Pinpoint the cell where the given text exists, returning its [X, Y] midpoint coordinate. 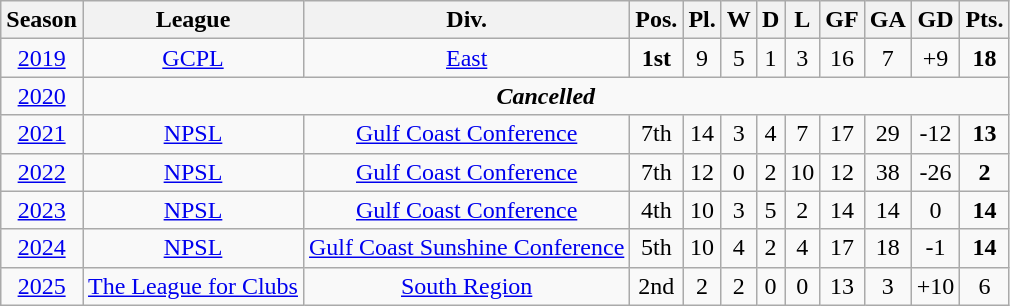
2022 [42, 172]
GCPL [192, 58]
2021 [42, 134]
16 [842, 58]
Gulf Coast Sunshine Conference [466, 248]
5th [656, 248]
GF [842, 20]
GA [888, 20]
+9 [936, 58]
6 [984, 286]
Season [42, 20]
2023 [42, 210]
L [802, 20]
W [738, 20]
2020 [42, 96]
South Region [466, 286]
-12 [936, 134]
Pl. [702, 20]
Div. [466, 20]
38 [888, 172]
9 [702, 58]
29 [888, 134]
-26 [936, 172]
4th [656, 210]
Pos. [656, 20]
1 [770, 58]
+10 [936, 286]
GD [936, 20]
D [770, 20]
The League for Clubs [192, 286]
League [192, 20]
1st [656, 58]
Cancelled [545, 96]
Pts. [984, 20]
2nd [656, 286]
East [466, 58]
2019 [42, 58]
-1 [936, 248]
2025 [42, 286]
2024 [42, 248]
